Capture the cell that displays the provided text and extract its [x, y] central coordinate. 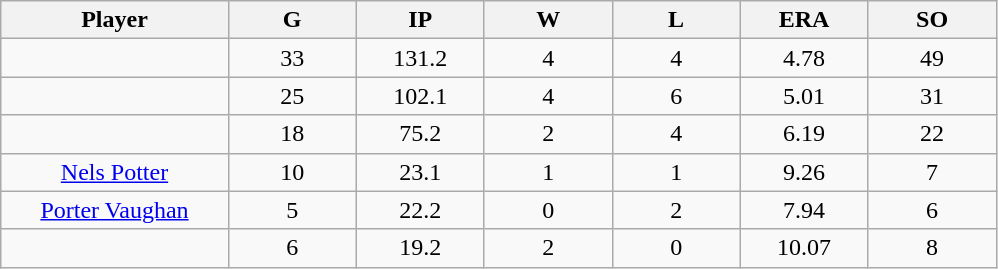
18 [292, 134]
33 [292, 58]
Nels Potter [114, 172]
10 [292, 172]
9.26 [804, 172]
31 [932, 96]
10.07 [804, 248]
ERA [804, 20]
5 [292, 210]
6.19 [804, 134]
Porter Vaughan [114, 210]
8 [932, 248]
7.94 [804, 210]
4.78 [804, 58]
25 [292, 96]
19.2 [420, 248]
Player [114, 20]
75.2 [420, 134]
23.1 [420, 172]
5.01 [804, 96]
W [548, 20]
49 [932, 58]
G [292, 20]
SO [932, 20]
IP [420, 20]
L [676, 20]
22 [932, 134]
7 [932, 172]
131.2 [420, 58]
102.1 [420, 96]
22.2 [420, 210]
